Provide the [x, y] coordinate of the cell's center where the given text is located.  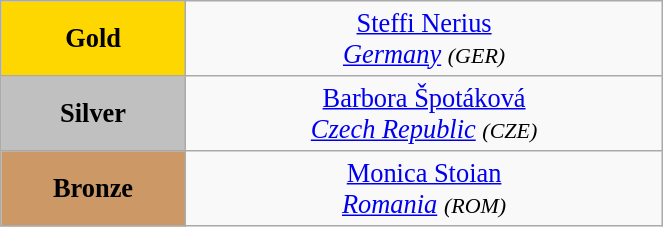
Barbora ŠpotákováCzech Republic (CZE) [424, 112]
Steffi NeriusGermany (GER) [424, 38]
Silver [94, 112]
Bronze [94, 188]
Monica StoianRomania (ROM) [424, 188]
Gold [94, 38]
